Search for the cell housing the specified text and yield its (X, Y) center coordinate. 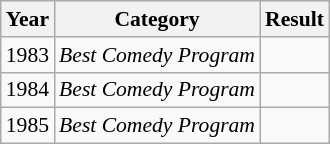
1985 (28, 126)
Category (157, 19)
1984 (28, 90)
1983 (28, 55)
Year (28, 19)
Result (294, 19)
